Capture the cell that displays the provided text and extract its (x, y) central coordinate. 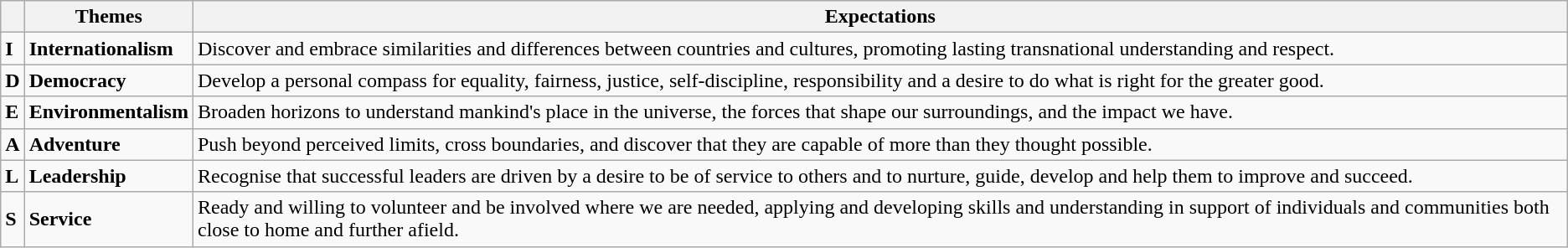
S (13, 220)
Broaden horizons to understand mankind's place in the universe, the forces that shape our surroundings, and the impact we have. (879, 112)
A (13, 144)
E (13, 112)
Leadership (109, 176)
Themes (109, 17)
I (13, 49)
Expectations (879, 17)
Democracy (109, 80)
L (13, 176)
Internationalism (109, 49)
Environmentalism (109, 112)
Develop a personal compass for equality, fairness, justice, self-discipline, responsibility and a desire to do what is right for the greater good. (879, 80)
Adventure (109, 144)
Push beyond perceived limits, cross boundaries, and discover that they are capable of more than they thought possible. (879, 144)
Service (109, 220)
D (13, 80)
Discover and embrace similarities and differences between countries and cultures, promoting lasting transnational understanding and respect. (879, 49)
